Return [X, Y] of the center of cell containing provided text 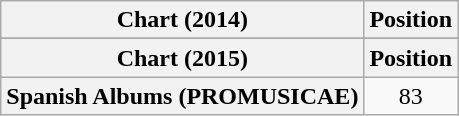
83 [411, 96]
Chart (2014) [182, 20]
Spanish Albums (PROMUSICAE) [182, 96]
Chart (2015) [182, 58]
